Output the (x, y) coordinate of the center of the cell containing the given text.  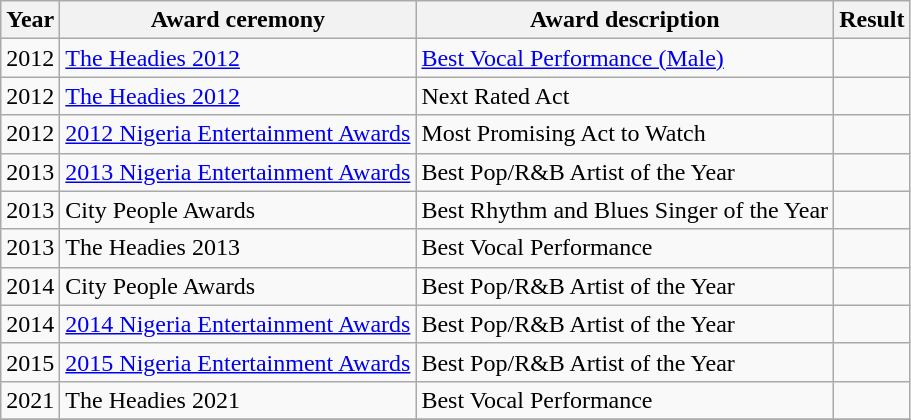
Best Vocal Performance (Male) (625, 58)
Award ceremony (238, 20)
Year (30, 20)
Award description (625, 20)
2013 Nigeria Entertainment Awards (238, 172)
2021 (30, 400)
2015 (30, 362)
Next Rated Act (625, 96)
The Headies 2013 (238, 248)
Best Rhythm and Blues Singer of the Year (625, 210)
The Headies 2021 (238, 400)
2014 Nigeria Entertainment Awards (238, 324)
Most Promising Act to Watch (625, 134)
2012 Nigeria Entertainment Awards (238, 134)
Result (872, 20)
2015 Nigeria Entertainment Awards (238, 362)
